Search for the cell housing the specified text and yield its [X, Y] center coordinate. 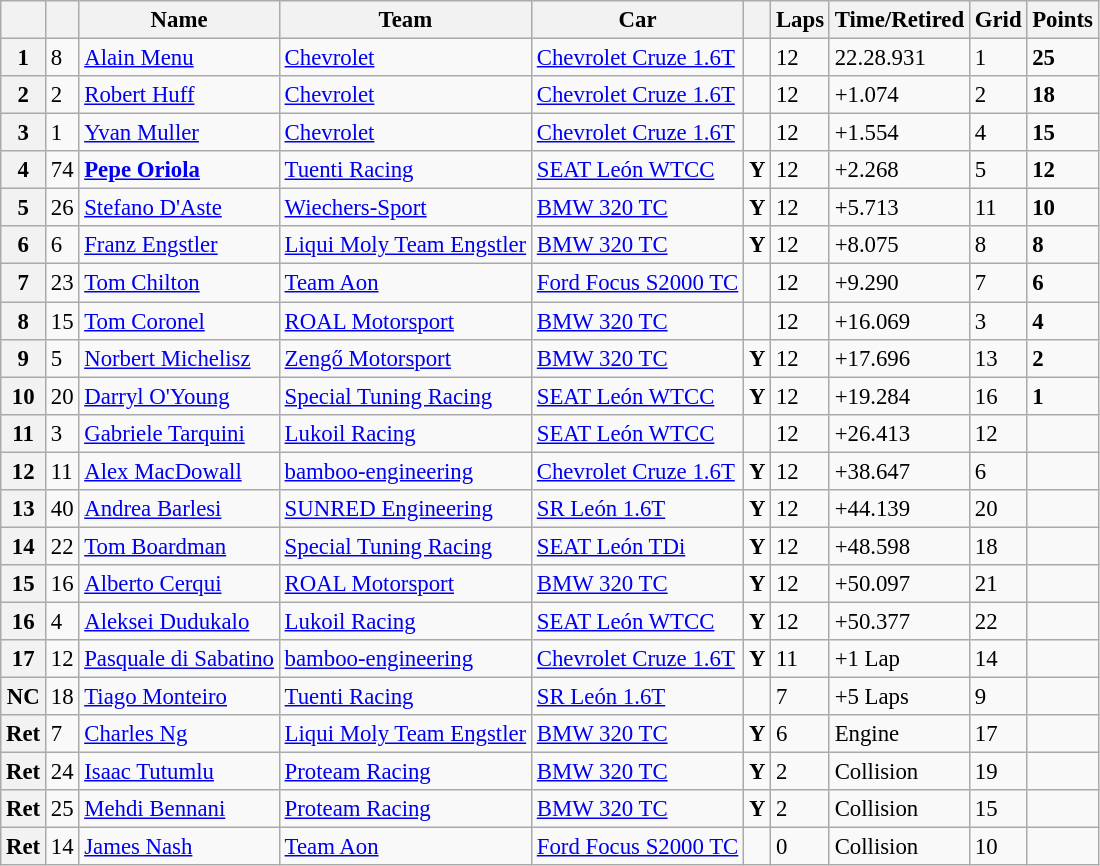
+8.075 [899, 245]
74 [62, 170]
19 [998, 772]
Pasquale di Sabatino [179, 659]
Andrea Barlesi [179, 509]
+16.069 [899, 321]
Mehdi Bennani [179, 809]
Car [637, 20]
Engine [899, 734]
Tiago Monteiro [179, 697]
Points [1062, 20]
Laps [800, 20]
NC [24, 697]
Zengő Motorsport [405, 358]
+44.139 [899, 509]
Alain Menu [179, 58]
Tom Coronel [179, 321]
+1.554 [899, 133]
Stefano D'Aste [179, 208]
21 [998, 584]
+2.268 [899, 170]
Name [179, 20]
Darryl O'Young [179, 396]
Robert Huff [179, 95]
+5 Laps [899, 697]
+1.074 [899, 95]
SEAT León TDi [637, 546]
Tom Chilton [179, 283]
23 [62, 283]
+38.647 [899, 471]
26 [62, 208]
Pepe Oriola [179, 170]
Wiechers-Sport [405, 208]
+9.290 [899, 283]
Norbert Michelisz [179, 358]
+17.696 [899, 358]
22.28.931 [899, 58]
Yvan Muller [179, 133]
+50.377 [899, 621]
+5.713 [899, 208]
+48.598 [899, 546]
Franz Engstler [179, 245]
Alex MacDowall [179, 471]
+50.097 [899, 584]
Gabriele Tarquini [179, 433]
+26.413 [899, 433]
Tom Boardman [179, 546]
Alberto Cerqui [179, 584]
SUNRED Engineering [405, 509]
Grid [998, 20]
24 [62, 772]
0 [800, 847]
James Nash [179, 847]
Charles Ng [179, 734]
40 [62, 509]
Aleksei Dudukalo [179, 621]
Isaac Tutumlu [179, 772]
Team [405, 20]
Time/Retired [899, 20]
+1 Lap [899, 659]
+19.284 [899, 396]
